Determine the [X, Y] coordinate at the center of the cell enclosing the given text.  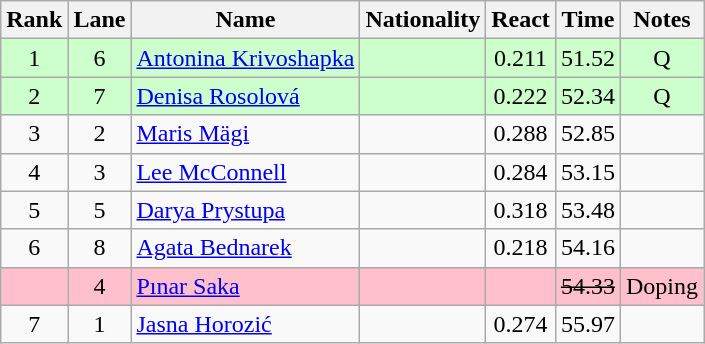
Doping [662, 286]
51.52 [588, 58]
0.318 [521, 210]
Lane [100, 20]
React [521, 20]
52.85 [588, 134]
53.48 [588, 210]
Jasna Horozić [246, 324]
0.288 [521, 134]
55.97 [588, 324]
Time [588, 20]
Maris Mägi [246, 134]
Nationality [423, 20]
54.33 [588, 286]
0.218 [521, 248]
Lee McConnell [246, 172]
53.15 [588, 172]
52.34 [588, 96]
0.222 [521, 96]
Darya Prystupa [246, 210]
Name [246, 20]
Antonina Krivoshapka [246, 58]
0.211 [521, 58]
Denisa Rosolová [246, 96]
54.16 [588, 248]
Rank [34, 20]
Pınar Saka [246, 286]
Agata Bednarek [246, 248]
0.274 [521, 324]
0.284 [521, 172]
8 [100, 248]
Notes [662, 20]
